Return the [X, Y] coordinate for the center point of the cell that contains the specified text.  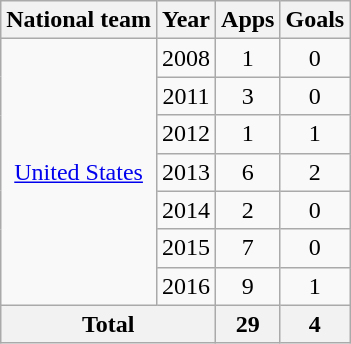
9 [248, 286]
Total [108, 324]
2014 [186, 210]
2016 [186, 286]
3 [248, 96]
Apps [248, 20]
2012 [186, 134]
2008 [186, 58]
7 [248, 248]
2011 [186, 96]
National team [79, 20]
29 [248, 324]
United States [79, 172]
2013 [186, 172]
Goals [315, 20]
Year [186, 20]
2015 [186, 248]
4 [315, 324]
6 [248, 172]
